Return the (X, Y) coordinate for the center point of the cell that contains the specified text.  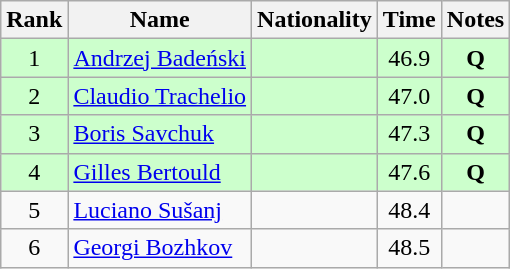
Claudio Trachelio (160, 96)
2 (34, 96)
5 (34, 210)
Gilles Bertould (160, 172)
Andrzej Badeński (160, 58)
Name (160, 20)
Time (409, 20)
48.5 (409, 248)
48.4 (409, 210)
Georgi Bozhkov (160, 248)
6 (34, 248)
Notes (475, 20)
46.9 (409, 58)
Luciano Sušanj (160, 210)
47.0 (409, 96)
Rank (34, 20)
Boris Savchuk (160, 134)
47.3 (409, 134)
4 (34, 172)
3 (34, 134)
1 (34, 58)
47.6 (409, 172)
Nationality (315, 20)
